Search for the cell housing the specified text and yield its (X, Y) center coordinate. 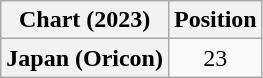
Japan (Oricon) (85, 58)
Chart (2023) (85, 20)
Position (215, 20)
23 (215, 58)
